Provide the [X, Y] coordinate of the cell's center where the given text is located.  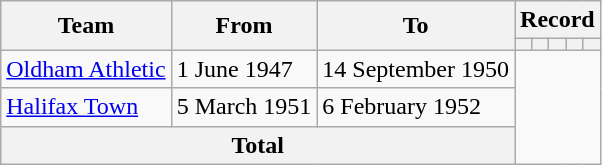
Total [258, 145]
5 March 1951 [244, 107]
Team [86, 26]
Record [558, 20]
From [244, 26]
To [416, 26]
14 September 1950 [416, 69]
Oldham Athletic [86, 69]
1 June 1947 [244, 69]
Halifax Town [86, 107]
6 February 1952 [416, 107]
